Locate the cell with the specified text and output its (x, y) center coordinate. 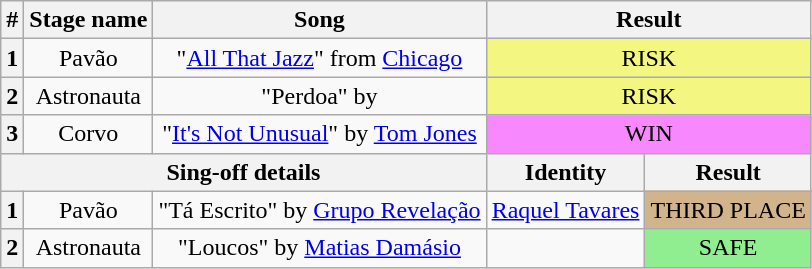
WIN (648, 134)
SAFE (728, 248)
"All That Jazz" from Chicago (320, 58)
"Tá Escrito" by Grupo Revelação (320, 210)
"It's Not Unusual" by Tom Jones (320, 134)
Sing-off details (244, 172)
Identity (566, 172)
"Loucos" by Matias Damásio (320, 248)
Corvo (88, 134)
3 (12, 134)
THIRD PLACE (728, 210)
Stage name (88, 20)
# (12, 20)
Song (320, 20)
"Perdoa" by (320, 96)
Raquel Tavares (566, 210)
